Detect which cell encompasses the target text, then output its (X, Y) center coordinate. 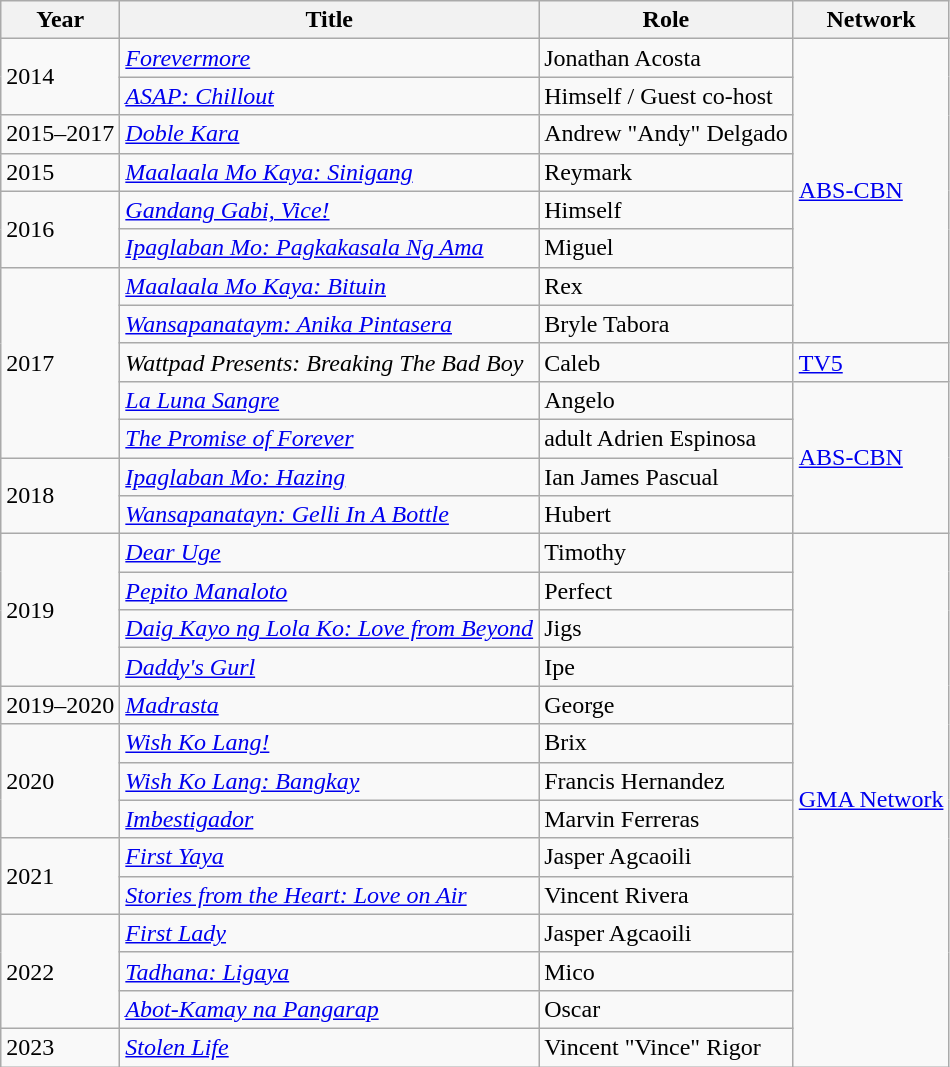
Wansapanataym: Anika Pintasera (330, 324)
GMA Network (871, 800)
Daddy's Gurl (330, 667)
Reymark (666, 172)
Himself (666, 210)
Stolen Life (330, 1047)
Dear Uge (330, 553)
2019 (60, 610)
Daig Kayo ng Lola Ko: Love from Beyond (330, 629)
Hubert (666, 515)
Madrasta (330, 705)
Ian James Pascual (666, 477)
Ipe (666, 667)
Role (666, 20)
2020 (60, 781)
Mico (666, 971)
Timothy (666, 553)
Network (871, 20)
Miguel (666, 248)
Wansapanatayn: Gelli In A Bottle (330, 515)
2015 (60, 172)
Maalaala Mo Kaya: Sinigang (330, 172)
2015–2017 (60, 134)
Year (60, 20)
Tadhana: Ligaya (330, 971)
Ipaglaban Mo: Hazing (330, 477)
2023 (60, 1047)
2022 (60, 971)
2014 (60, 77)
Title (330, 20)
TV5 (871, 362)
adult Adrien Espinosa (666, 438)
First Lady (330, 933)
La Luna Sangre (330, 400)
Wattpad Presents: Breaking The Bad Boy (330, 362)
Marvin Ferreras (666, 819)
Rex (666, 286)
Vincent Rivera (666, 895)
Gandang Gabi, Vice! (330, 210)
Perfect (666, 591)
Brix (666, 743)
Forevermore (330, 58)
Jigs (666, 629)
2019–2020 (60, 705)
Vincent "Vince" Rigor (666, 1047)
Oscar (666, 1009)
Pepito Manaloto (330, 591)
2021 (60, 876)
Maalaala Mo Kaya: Bituin (330, 286)
2016 (60, 229)
Wish Ko Lang! (330, 743)
Abot-Kamay na Pangarap (330, 1009)
Doble Kara (330, 134)
George (666, 705)
Wish Ko Lang: Bangkay (330, 781)
Ipaglaban Mo: Pagkakasala Ng Ama (330, 248)
Imbestigador (330, 819)
ASAP: Chillout (330, 96)
Caleb (666, 362)
First Yaya (330, 857)
Andrew "Andy" Delgado (666, 134)
Jonathan Acosta (666, 58)
Bryle Tabora (666, 324)
2017 (60, 362)
Himself / Guest co-host (666, 96)
Stories from the Heart: Love on Air (330, 895)
The Promise of Forever (330, 438)
Angelo (666, 400)
2018 (60, 496)
Francis Hernandez (666, 781)
